Provide the [x, y] coordinate of the cell's center where the given text is located.  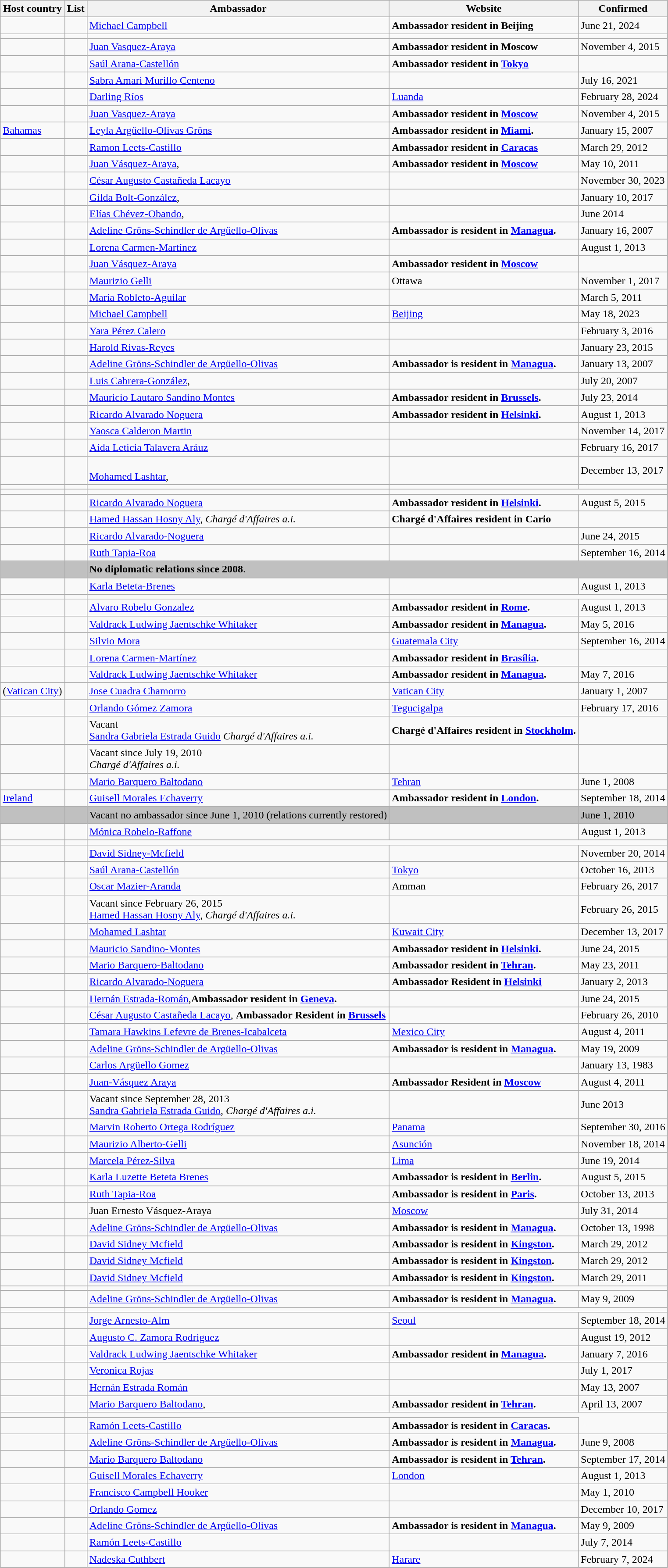
Mexico City [484, 1032]
February 16, 2017 [623, 447]
Ireland [32, 798]
February 28, 2024 [623, 97]
Vatican City [484, 691]
December 10, 2017 [623, 1509]
Chargé d'Affaires resident in Stockholm. [484, 731]
Vacant since July 19, 2010Chargé d'Affaires a.i. [238, 759]
November 14, 2017 [623, 431]
Host country [32, 9]
May 5, 2016 [623, 624]
Ambassador Resident in Helsinki [484, 982]
Juan Vásquez-Araya [238, 264]
February 3, 2016 [623, 331]
Mónica Robelo-Raffone [238, 832]
Aída Leticia Talavera Aráuz [238, 447]
Luanda [484, 97]
Vacant since February 26, 2015Hamed Hassan Hosny Aly, Chargé d'Affaires a.i. [238, 909]
Panama [484, 1127]
January 15, 2007 [623, 130]
Tamara Hawkins Lefevre de Brenes-Icabalceta [238, 1032]
June 1, 2008 [623, 782]
Mohamed Lashtar, [238, 470]
Maurizio Gelli [238, 281]
Guatemala City [484, 641]
Ambassador resident in Beijing [484, 25]
Chargé d'Affaires resident in Cario [484, 519]
César Augusto Castañeda Lacayo, Ambassador Resident in Brussels [238, 1015]
Marvin Roberto Ortega Rodríguez [238, 1127]
Oscar Mazier-Aranda [238, 886]
Juan Ernesto Vásquez-Araya [238, 1211]
February 26, 2015 [623, 909]
Ambassador resident in Tokyo [484, 64]
Ambassador Resident in Moscow [484, 1082]
Ambassador [238, 9]
June 21, 2024 [623, 25]
Confirmed [623, 9]
Jose Cuadra Chamorro [238, 691]
January 10, 2017 [623, 197]
Francisco Campbell Hooker [238, 1492]
Amman [484, 886]
Lima [484, 1161]
July 20, 2007 [623, 381]
Veronica Rojas [238, 1371]
Tehran [484, 782]
Luis Cabrera-González, [238, 381]
Elías Chévez-Obando, [238, 214]
August 19, 2012 [623, 1337]
Jorge Arnesto-Alm [238, 1321]
February 26, 2017 [623, 886]
Alvaro Robelo Gonzalez [238, 607]
(Vatican City) [32, 691]
February 7, 2024 [623, 1559]
Mauricio Sandino-Montes [238, 948]
Vacant since September 28, 2013Sandra Gabriela Estrada Guido, Chargé d'Affaires a.i. [238, 1104]
Ottawa [484, 281]
Asunción [484, 1144]
Hernán Estrada-Román,Ambassador resident in Geneva. [238, 999]
Hernán Estrada Román [238, 1387]
January 13, 1983 [623, 1065]
March 29, 2011 [623, 1278]
February 26, 2010 [623, 1015]
David Sidney-Mcfield [238, 853]
Sabra Amari Murillo Centeno [238, 80]
January 16, 2007 [623, 231]
January 2, 2013 [623, 982]
Vacant no ambassador since June 1, 2010 (relations currently restored) [238, 815]
Website [484, 9]
Gilda Bolt-González, [238, 197]
Ambassador is resident in Caracas. [484, 1425]
Harold Rivas-Reyes [238, 347]
Ambassador resident in Miami. [484, 130]
Juan-Vásquez Araya [238, 1082]
Marcela Pérez-Silva [238, 1161]
January 7, 2016 [623, 1354]
May 19, 2009 [623, 1049]
Darling Ríos [238, 97]
Ambassador resident in London. [484, 798]
June 9, 2008 [623, 1442]
May 13, 2007 [623, 1387]
No diplomatic relations since 2008. [377, 569]
January 13, 2007 [623, 364]
María Robleto-Aguilar [238, 297]
Tegucigalpa [484, 707]
Juan Vásquez-Araya, [238, 164]
May 1, 2010 [623, 1492]
Karla Beteta-Brenes [238, 586]
October 16, 2013 [623, 870]
June 2013 [623, 1104]
Nadeska Cuthbert [238, 1559]
June 19, 2014 [623, 1161]
July 7, 2014 [623, 1543]
Tokyo [484, 870]
List [75, 9]
Moscow [484, 1211]
June 1, 2010 [623, 815]
Silvio Mora [238, 641]
Ambassador resident in Caracas [484, 147]
Ambassador resident in Rome. [484, 607]
Leyla Argüello-Olivas Gröns [238, 130]
Carlos Argüello Gomez [238, 1065]
September 30, 2016 [623, 1127]
Ambassador is resident in Tehran. [484, 1459]
November 18, 2014 [623, 1144]
February 17, 2016 [623, 707]
September 17, 2014 [623, 1459]
London [484, 1475]
January 23, 2015 [623, 347]
November 30, 2023 [623, 180]
Ambassador resident in Brussels. [484, 397]
March 5, 2011 [623, 297]
Yaosca Calderon Martin [238, 431]
Mario Barquero Baltodano, [238, 1404]
June 2014 [623, 214]
Beijing [484, 314]
VacantSandra Gabriela Estrada Guido Chargé d'Affaires a.i. [238, 731]
Mohamed Lashtar [238, 932]
Augusto C. Zamora Rodriguez [238, 1337]
Ambassador resident in Brasília. [484, 657]
October 13, 1998 [623, 1227]
May 10, 2011 [623, 164]
Kuwait City [484, 932]
July 1, 2017 [623, 1371]
July 31, 2014 [623, 1211]
May 7, 2016 [623, 674]
Ramon Leets-Castillo [238, 147]
November 1, 2017 [623, 281]
Ambassador is resident in Paris. [484, 1194]
Bahamas [32, 130]
Seoul [484, 1321]
November 20, 2014 [623, 853]
Hamed Hassan Hosny Aly, Chargé d'Affaires a.i. [238, 519]
Harare [484, 1559]
Ambassador is resident in Berlin. [484, 1177]
July 23, 2014 [623, 397]
Maurizio Alberto-Gelli [238, 1144]
Orlando Gomez [238, 1509]
Mario Barquero-Baltodano [238, 965]
May 18, 2023 [623, 314]
January 1, 2007 [623, 691]
October 13, 2013 [623, 1194]
July 16, 2021 [623, 80]
Mauricio Lautaro Sandino Montes [238, 397]
César Augusto Castañeda Lacayo [238, 180]
Karla Luzette Beteta Brenes [238, 1177]
May 23, 2011 [623, 965]
Orlando Gómez Zamora [238, 707]
Yara Pérez Calero [238, 331]
April 13, 2007 [623, 1404]
